From the cell containing the given text, extract its center point as [X, Y] coordinate. 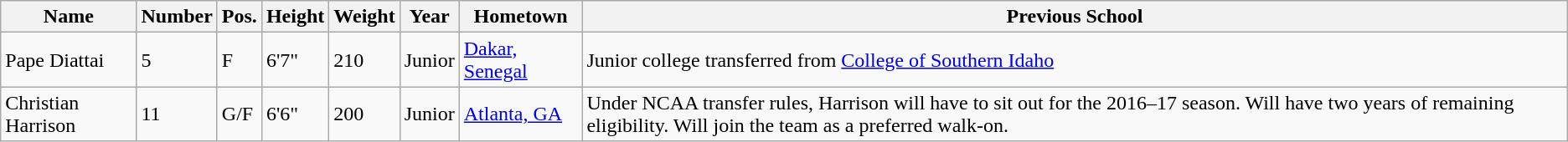
Year [429, 17]
210 [364, 60]
5 [177, 60]
Hometown [521, 17]
Previous School [1075, 17]
Christian Harrison [69, 114]
Atlanta, GA [521, 114]
Weight [364, 17]
6'6" [295, 114]
F [240, 60]
Name [69, 17]
Pape Diattai [69, 60]
200 [364, 114]
G/F [240, 114]
6'7" [295, 60]
Number [177, 17]
Height [295, 17]
Dakar, Senegal [521, 60]
Pos. [240, 17]
11 [177, 114]
Junior college transferred from College of Southern Idaho [1075, 60]
